For the text-containing cell, return its midpoint in (X, Y) coordinate format. 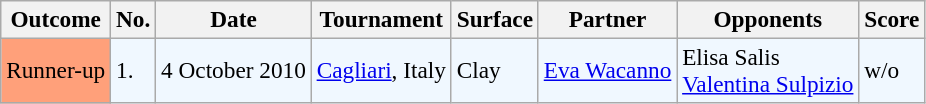
Score (892, 19)
Outcome (56, 19)
Elisa Salis Valentina Sulpizio (768, 70)
Tournament (381, 19)
Surface (494, 19)
Eva Wacanno (607, 70)
Cagliari, Italy (381, 70)
Clay (494, 70)
4 October 2010 (234, 70)
w/o (892, 70)
Runner-up (56, 70)
Date (234, 19)
Partner (607, 19)
Opponents (768, 19)
1. (134, 70)
No. (134, 19)
